Capture the cell that displays the provided text and extract its (X, Y) central coordinate. 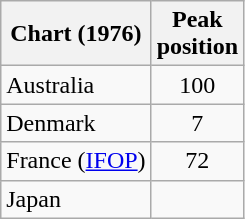
France (IFOP) (76, 161)
Denmark (76, 123)
72 (197, 161)
100 (197, 85)
Chart (1976) (76, 34)
7 (197, 123)
Peakposition (197, 34)
Japan (76, 199)
Australia (76, 85)
